Return the [x, y] coordinate for the center point of the cell that contains the specified text.  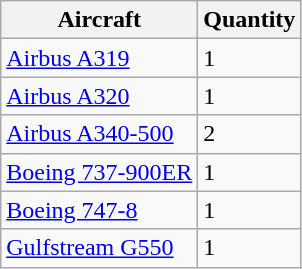
Aircraft [100, 20]
Quantity [250, 20]
Gulfstream G550 [100, 248]
2 [250, 134]
Airbus A319 [100, 58]
Airbus A340-500 [100, 134]
Boeing 737-900ER [100, 172]
Airbus A320 [100, 96]
Boeing 747-8 [100, 210]
